From the cell containing the given text, extract its center point as [x, y] coordinate. 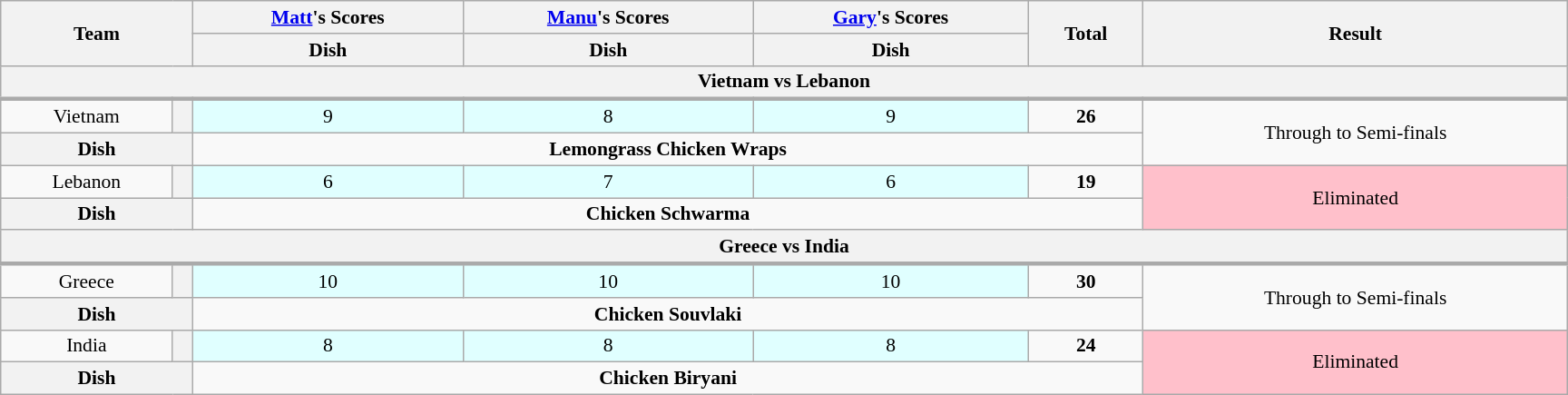
Chicken Schwarma [668, 214]
Greece [87, 281]
Result [1356, 33]
Lemongrass Chicken Wraps [668, 150]
Lebanon [87, 182]
Manu's Scores [608, 17]
24 [1085, 346]
7 [608, 182]
Chicken Biryani [668, 379]
Gary's Scores [891, 17]
Matt's Scores [328, 17]
26 [1085, 116]
Chicken Souvlaki [668, 314]
Team [96, 33]
Vietnam vs Lebanon [784, 82]
India [87, 346]
Total [1085, 33]
19 [1085, 182]
Vietnam [87, 116]
Greece vs India [784, 247]
30 [1085, 281]
